Find where the given text appears and provide that cell's center as [x, y] coordinate. 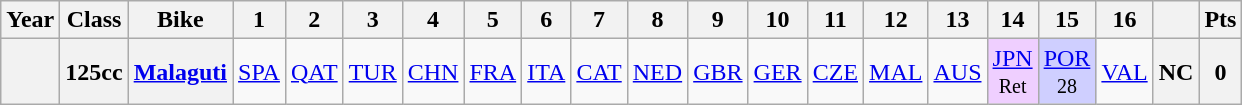
CZE [835, 72]
125cc [94, 72]
VAL [1124, 72]
0 [1220, 72]
JPNRet [1012, 72]
3 [372, 20]
Class [94, 20]
NED [657, 72]
6 [546, 20]
Malaguti [180, 72]
Pts [1220, 20]
5 [493, 20]
11 [835, 20]
ITA [546, 72]
CHN [433, 72]
TUR [372, 72]
POR28 [1067, 72]
MAL [896, 72]
CAT [599, 72]
FRA [493, 72]
14 [1012, 20]
15 [1067, 20]
9 [718, 20]
GBR [718, 72]
7 [599, 20]
4 [433, 20]
Bike [180, 20]
QAT [314, 72]
1 [260, 20]
NC [1176, 72]
10 [778, 20]
SPA [260, 72]
GER [778, 72]
8 [657, 20]
AUS [958, 72]
16 [1124, 20]
13 [958, 20]
Year [30, 20]
2 [314, 20]
12 [896, 20]
